Find where the given text appears and provide that cell's center as (X, Y) coordinate. 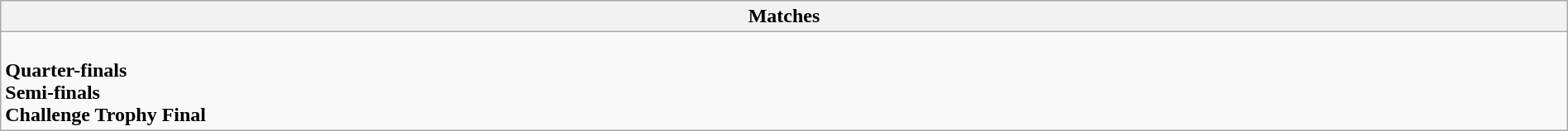
Quarter-finals Semi-finals Challenge Trophy Final (784, 81)
Matches (784, 16)
